Return the (x, y) coordinate for the center point of the cell that contains the specified text.  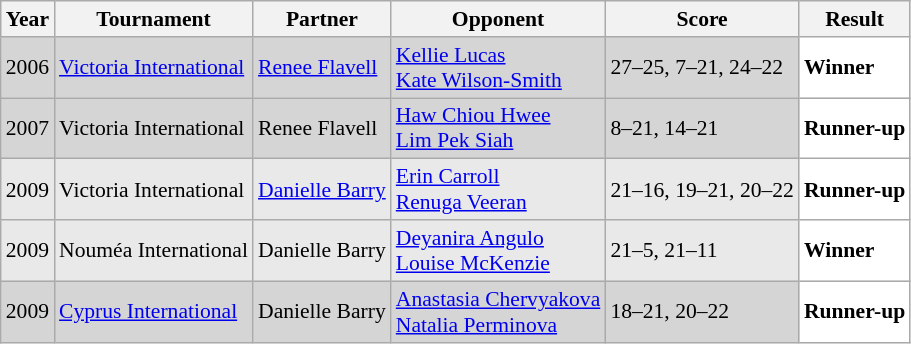
Anastasia Chervyakova Natalia Perminova (498, 312)
Result (854, 19)
Score (702, 19)
Year (28, 19)
2006 (28, 68)
Kellie Lucas Kate Wilson-Smith (498, 68)
Opponent (498, 19)
2007 (28, 128)
Tournament (154, 19)
Deyanira Angulo Louise McKenzie (498, 250)
Haw Chiou Hwee Lim Pek Siah (498, 128)
Nouméa International (154, 250)
Cyprus International (154, 312)
21–5, 21–11 (702, 250)
21–16, 19–21, 20–22 (702, 190)
8–21, 14–21 (702, 128)
Erin Carroll Renuga Veeran (498, 190)
27–25, 7–21, 24–22 (702, 68)
18–21, 20–22 (702, 312)
Partner (322, 19)
